Output the [x, y] coordinate of the center of the cell containing the given text.  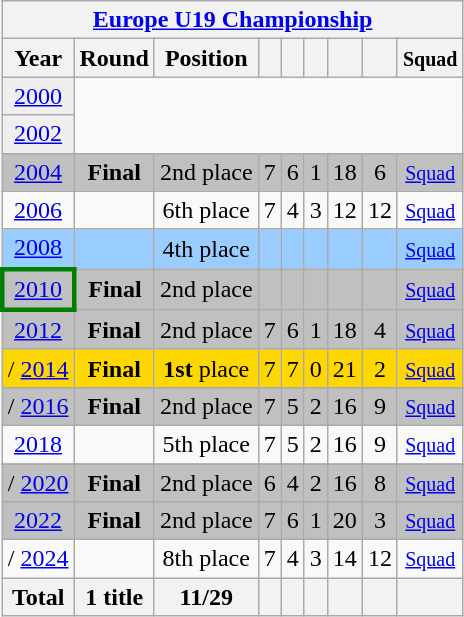
20 [344, 521]
0 [316, 368]
/ 2016 [38, 406]
21 [344, 368]
2000 [38, 96]
2006 [38, 210]
1st place [206, 368]
4th place [206, 249]
/ 2014 [38, 368]
5th place [206, 444]
2022 [38, 521]
1 title [114, 597]
2012 [38, 330]
2010 [38, 290]
2002 [38, 134]
Europe U19 Championship [232, 20]
2004 [38, 172]
/ 2024 [38, 559]
Round [114, 58]
11/29 [206, 597]
2008 [38, 249]
Position [206, 58]
Year [38, 58]
Total [38, 597]
8 [380, 483]
2018 [38, 444]
6th place [206, 210]
14 [344, 559]
8th place [206, 559]
/ 2020 [38, 483]
